Pinpoint the cell where the given text exists, returning its (x, y) midpoint coordinate. 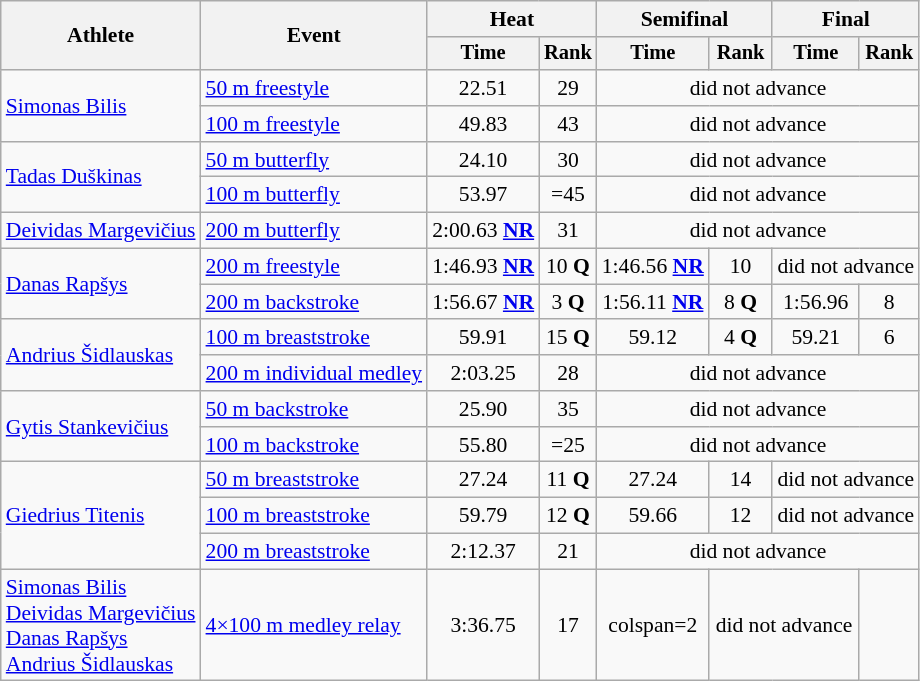
100 m freestyle (314, 124)
59.79 (483, 516)
1:46.93 NR (483, 267)
50 m butterfly (314, 160)
Tadas Duškinas (101, 178)
29 (568, 88)
21 (568, 552)
10 (741, 267)
2:00.63 NR (483, 231)
10 Q (568, 267)
50 m freestyle (314, 88)
1:56.96 (816, 302)
17 (568, 625)
200 m breaststroke (314, 552)
25.90 (483, 409)
=25 (568, 445)
1:46.56 NR (653, 267)
4×100 m medley relay (314, 625)
100 m butterfly (314, 195)
200 m butterfly (314, 231)
59.12 (653, 338)
Gytis Stankevičius (101, 426)
Semifinal (685, 19)
24.10 (483, 160)
Simonas BilisDeividas MargevičiusDanas RapšysAndrius Šidlauskas (101, 625)
12 Q (568, 516)
200 m backstroke (314, 302)
50 m backstroke (314, 409)
1:56.11 NR (653, 302)
22.51 (483, 88)
14 (741, 480)
30 (568, 160)
31 (568, 231)
200 m freestyle (314, 267)
28 (568, 373)
59.66 (653, 516)
8 Q (741, 302)
3:36.75 (483, 625)
59.21 (816, 338)
Simonas Bilis (101, 106)
Danas Rapšys (101, 284)
colspan=2 (653, 625)
11 Q (568, 480)
100 m backstroke (314, 445)
6 (889, 338)
3 Q (568, 302)
Final (846, 19)
Deividas Margevičius (101, 231)
200 m individual medley (314, 373)
12 (741, 516)
15 Q (568, 338)
4 Q (741, 338)
Andrius Šidlauskas (101, 356)
1:56.67 NR (483, 302)
59.91 (483, 338)
49.83 (483, 124)
50 m breaststroke (314, 480)
Heat (512, 19)
35 (568, 409)
43 (568, 124)
Giedrius Titenis (101, 516)
Athlete (101, 36)
53.97 (483, 195)
8 (889, 302)
55.80 (483, 445)
Event (314, 36)
2:12.37 (483, 552)
=45 (568, 195)
2:03.25 (483, 373)
